Pinpoint the cell where the given text exists, returning its [X, Y] midpoint coordinate. 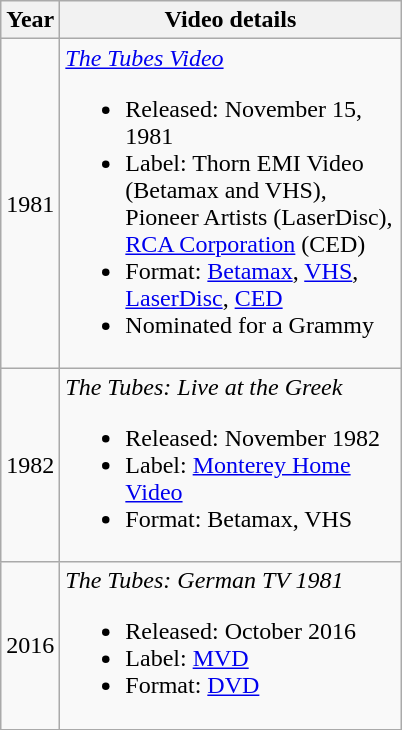
1981 [30, 204]
Video details [230, 20]
The Tubes: Live at the GreekReleased: November 1982Label: Monterey Home VideoFormat: Betamax, VHS [230, 465]
Year [30, 20]
The Tubes: German TV 1981Released: October 2016Label: MVDFormat: DVD [230, 646]
2016 [30, 646]
1982 [30, 465]
